Identify which cell holds the provided text, then report its (x, y) central coordinate. 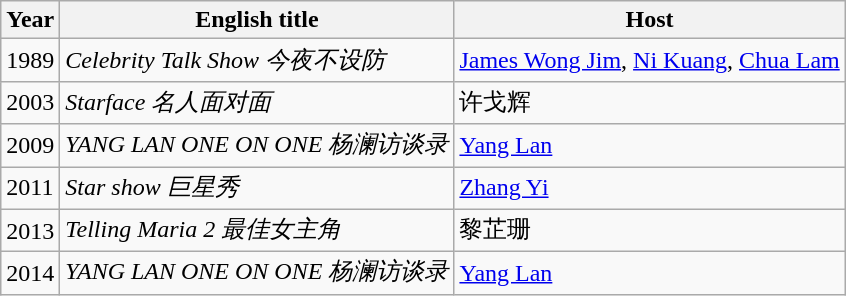
2003 (30, 102)
2013 (30, 230)
Celebrity Talk Show 今夜不设防 (257, 60)
2014 (30, 274)
2009 (30, 146)
许戈辉 (650, 102)
Year (30, 20)
Zhang Yi (650, 188)
黎芷珊 (650, 230)
2011 (30, 188)
Host (650, 20)
Starface 名人面对面 (257, 102)
James Wong Jim, Ni Kuang, Chua Lam (650, 60)
English title (257, 20)
Telling Maria 2 最佳女主角 (257, 230)
1989 (30, 60)
Star show 巨星秀 (257, 188)
